From the cell containing the given text, extract its center point as (x, y) coordinate. 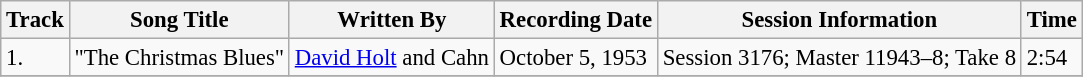
Time (1052, 20)
David Holt and Cahn (392, 58)
Session 3176; Master 11943–8; Take 8 (839, 58)
Track (35, 20)
Session Information (839, 20)
2:54 (1052, 58)
October 5, 1953 (576, 58)
Song Title (179, 20)
Recording Date (576, 20)
1. (35, 58)
Written By (392, 20)
"The Christmas Blues" (179, 58)
